Identify which cell holds the provided text, then report its [x, y] central coordinate. 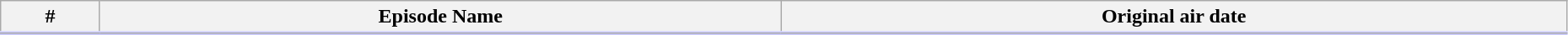
Original air date [1174, 17]
# [51, 17]
Episode Name [440, 17]
